Return [x, y] of the center of cell containing provided text 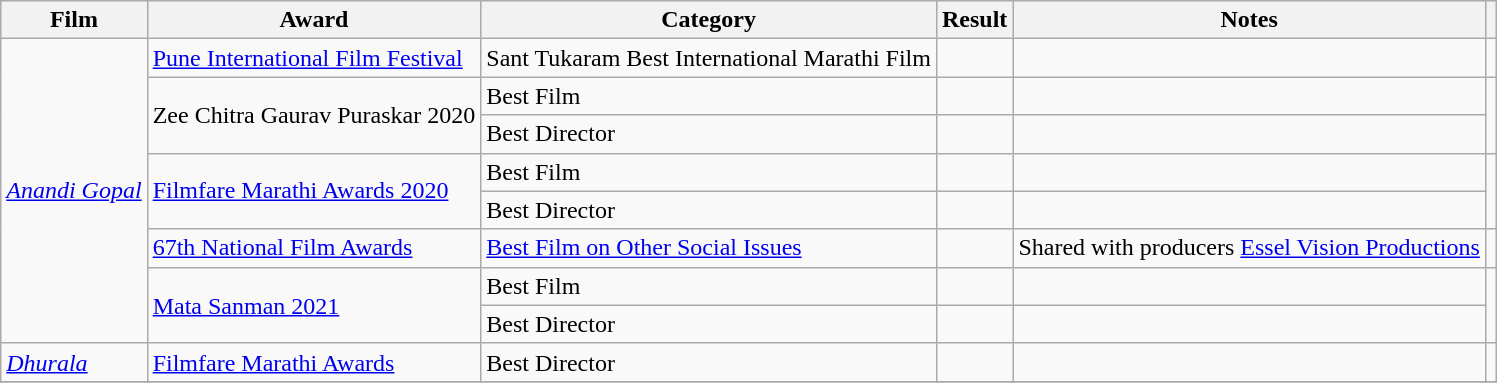
Category [709, 20]
67th National Film Awards [314, 248]
Sant Tukaram Best International Marathi Film [709, 58]
Filmfare Marathi Awards [314, 362]
Anandi Gopal [74, 191]
Filmfare Marathi Awards 2020 [314, 191]
Best Film on Other Social Issues [709, 248]
Notes [1249, 20]
Mata Sanman 2021 [314, 305]
Award [314, 20]
Shared with producers Essel Vision Productions [1249, 248]
Pune International Film Festival [314, 58]
Result [974, 20]
Zee Chitra Gaurav Puraskar 2020 [314, 115]
Dhurala [74, 362]
Film [74, 20]
